Output the (x, y) coordinate of the center of the cell containing the given text.  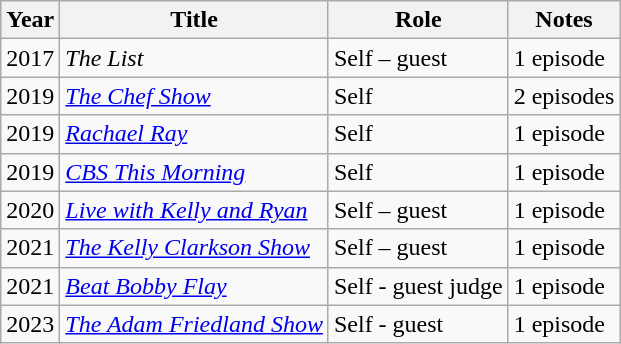
Notes (564, 20)
The Kelly Clarkson Show (194, 248)
Role (418, 20)
Self - guest judge (418, 286)
Title (194, 20)
The Chef Show (194, 96)
Beat Bobby Flay (194, 286)
2017 (30, 58)
Rachael Ray (194, 134)
Self - guest (418, 324)
Live with Kelly and Ryan (194, 210)
Year (30, 20)
CBS This Morning (194, 172)
2 episodes (564, 96)
2020 (30, 210)
The List (194, 58)
The Adam Friedland Show (194, 324)
2023 (30, 324)
